For the text-containing cell, return its midpoint in [x, y] coordinate format. 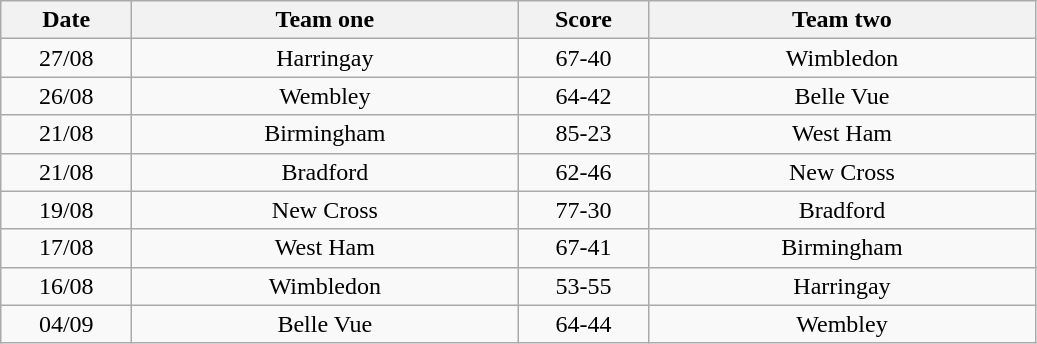
Team one [325, 20]
64-42 [584, 96]
16/08 [66, 286]
67-41 [584, 248]
85-23 [584, 134]
26/08 [66, 96]
17/08 [66, 248]
67-40 [584, 58]
62-46 [584, 172]
27/08 [66, 58]
77-30 [584, 210]
04/09 [66, 324]
Date [66, 20]
Score [584, 20]
64-44 [584, 324]
Team two [842, 20]
53-55 [584, 286]
19/08 [66, 210]
